Find where the given text appears and provide that cell's center as (x, y) coordinate. 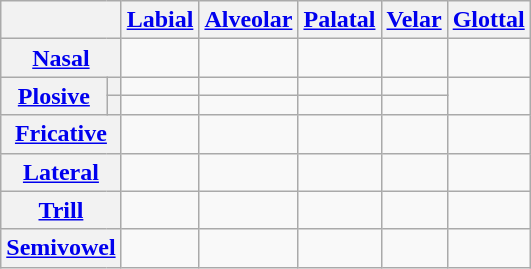
Trill (61, 210)
Lateral (61, 172)
Fricative (61, 134)
Velar (414, 20)
Glottal (488, 20)
Plosive (54, 96)
Nasal (61, 58)
Labial (160, 20)
Palatal (340, 20)
Semivowel (61, 248)
Alveolar (248, 20)
